Capture the cell that displays the provided text and extract its (X, Y) central coordinate. 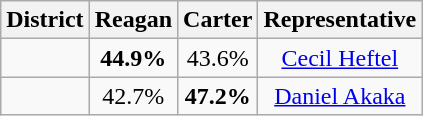
District (45, 20)
Cecil Heftel (340, 58)
Representative (340, 20)
Reagan (133, 20)
Daniel Akaka (340, 96)
47.2% (218, 96)
43.6% (218, 58)
44.9% (133, 58)
Carter (218, 20)
42.7% (133, 96)
